Locate the cell with the specified text and output its (x, y) center coordinate. 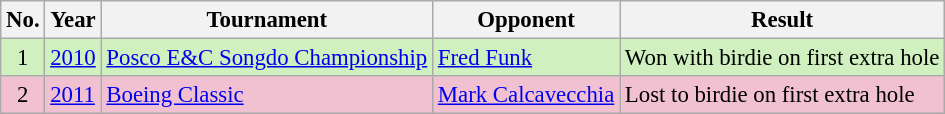
1 (23, 58)
No. (23, 20)
Lost to birdie on first extra hole (782, 95)
Won with birdie on first extra hole (782, 58)
2010 (73, 58)
Year (73, 20)
Posco E&C Songdo Championship (266, 58)
2 (23, 95)
Mark Calcavecchia (526, 95)
Opponent (526, 20)
Fred Funk (526, 58)
2011 (73, 95)
Tournament (266, 20)
Result (782, 20)
Boeing Classic (266, 95)
